Detect which cell encompasses the target text, then output its (X, Y) center coordinate. 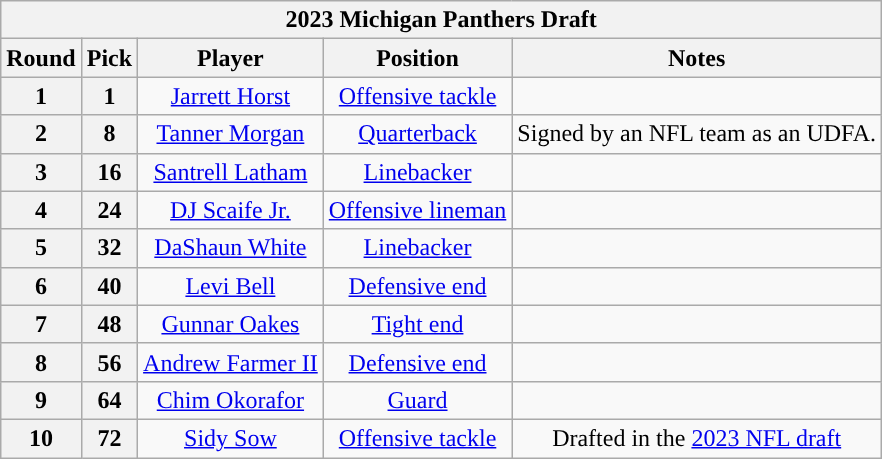
Drafted in the 2023 NFL draft (697, 438)
Santrell Latham (231, 172)
40 (109, 286)
5 (41, 248)
Levi Bell (231, 286)
Notes (697, 58)
Position (418, 58)
Quarterback (418, 134)
56 (109, 362)
Offensive lineman (418, 210)
Round (41, 58)
3 (41, 172)
Chim Okorafor (231, 400)
24 (109, 210)
2 (41, 134)
10 (41, 438)
2023 Michigan Panthers Draft (442, 20)
72 (109, 438)
7 (41, 324)
DaShaun White (231, 248)
32 (109, 248)
4 (41, 210)
64 (109, 400)
16 (109, 172)
6 (41, 286)
9 (41, 400)
Guard (418, 400)
Jarrett Horst (231, 96)
Gunnar Oakes (231, 324)
Sidy Sow (231, 438)
DJ Scaife Jr. (231, 210)
Pick (109, 58)
Tanner Morgan (231, 134)
Player (231, 58)
Andrew Farmer II (231, 362)
Tight end (418, 324)
Signed by an NFL team as an UDFA. (697, 134)
48 (109, 324)
